Search for the cell housing the specified text and yield its [x, y] center coordinate. 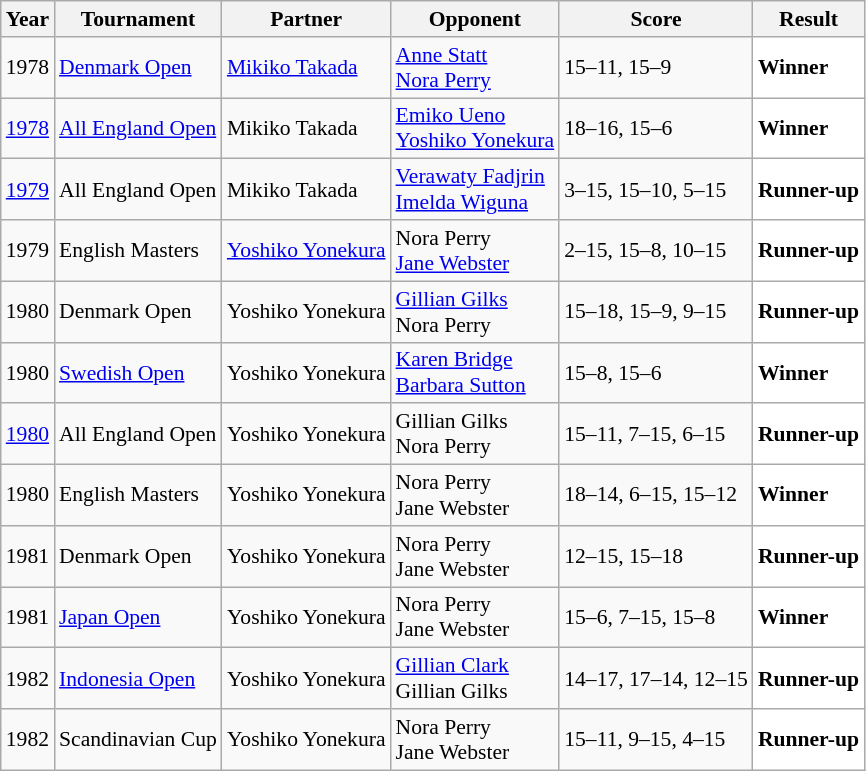
15–6, 7–15, 15–8 [656, 618]
12–15, 15–18 [656, 556]
Gillian Clark Gillian Gilks [476, 678]
Anne Statt Nora Perry [476, 68]
18–14, 6–15, 15–12 [656, 496]
Opponent [476, 19]
Result [808, 19]
Verawaty Fadjrin Imelda Wiguna [476, 190]
Indonesia Open [138, 678]
15–11, 9–15, 4–15 [656, 740]
15–18, 15–9, 9–15 [656, 312]
Emiko Ueno Yoshiko Yonekura [476, 128]
Scandinavian Cup [138, 740]
Tournament [138, 19]
Year [28, 19]
2–15, 15–8, 10–15 [656, 250]
Score [656, 19]
15–11, 15–9 [656, 68]
Partner [306, 19]
Swedish Open [138, 372]
15–8, 15–6 [656, 372]
15–11, 7–15, 6–15 [656, 434]
Karen Bridge Barbara Sutton [476, 372]
Japan Open [138, 618]
14–17, 17–14, 12–15 [656, 678]
3–15, 15–10, 5–15 [656, 190]
18–16, 15–6 [656, 128]
